From the cell containing the given text, extract its center point as (X, Y) coordinate. 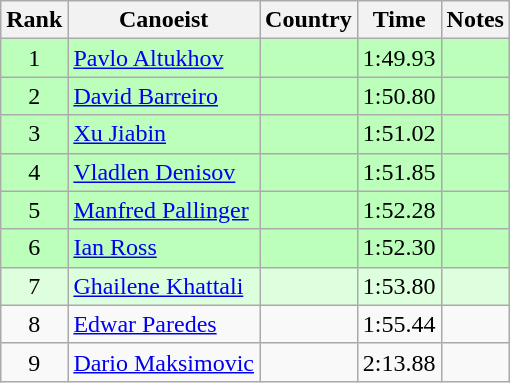
1:49.93 (399, 58)
5 (34, 210)
Country (309, 20)
1:51.02 (399, 134)
2:13.88 (399, 362)
8 (34, 324)
Ian Ross (164, 248)
6 (34, 248)
Vladlen Denisov (164, 172)
Pavlo Altukhov (164, 58)
1:50.80 (399, 96)
Canoeist (164, 20)
Notes (475, 20)
1:55.44 (399, 324)
1:51.85 (399, 172)
Ghailene Khattali (164, 286)
1:52.28 (399, 210)
David Barreiro (164, 96)
7 (34, 286)
4 (34, 172)
Rank (34, 20)
9 (34, 362)
1:52.30 (399, 248)
Xu Jiabin (164, 134)
Dario Maksimovic (164, 362)
Manfred Pallinger (164, 210)
Time (399, 20)
1 (34, 58)
3 (34, 134)
Edwar Paredes (164, 324)
2 (34, 96)
1:53.80 (399, 286)
